Provide the (X, Y) coordinate of the cell's center where the given text is located.  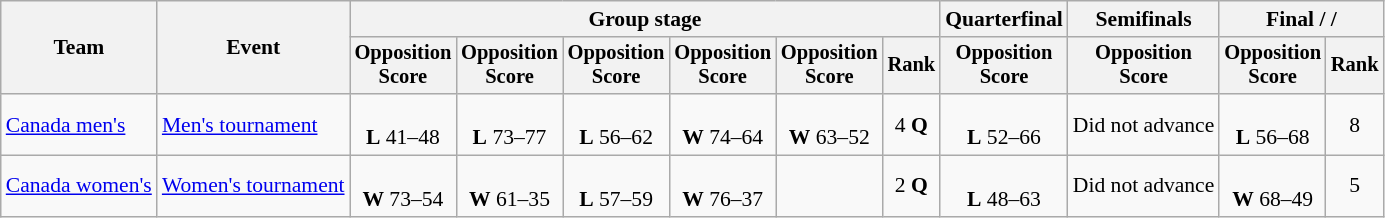
W 73–54 (404, 186)
2 Q (912, 186)
Event (254, 48)
Canada women's (79, 186)
L 48–63 (1004, 186)
W 76–37 (722, 186)
Men's tournament (254, 124)
Canada men's (79, 124)
L 52–66 (1004, 124)
W 63–52 (830, 124)
Team (79, 48)
L 56–62 (616, 124)
Women's tournament (254, 186)
L 41–48 (404, 124)
5 (1355, 186)
L 56–68 (1272, 124)
W 74–64 (722, 124)
8 (1355, 124)
Group stage (646, 19)
4 Q (912, 124)
Semifinals (1144, 19)
L 73–77 (510, 124)
W 68–49 (1272, 186)
Final / / (1301, 19)
W 61–35 (510, 186)
L 57–59 (616, 186)
Quarterfinal (1004, 19)
